From the cell containing the given text, extract its center point as [x, y] coordinate. 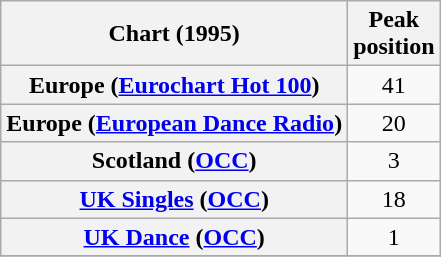
Europe (Eurochart Hot 100) [174, 85]
Peakposition [394, 34]
3 [394, 161]
20 [394, 123]
Europe (European Dance Radio) [174, 123]
UK Singles (OCC) [174, 199]
UK Dance (OCC) [174, 237]
1 [394, 237]
41 [394, 85]
18 [394, 199]
Chart (1995) [174, 34]
Scotland (OCC) [174, 161]
